Search for the cell housing the specified text and yield its [x, y] center coordinate. 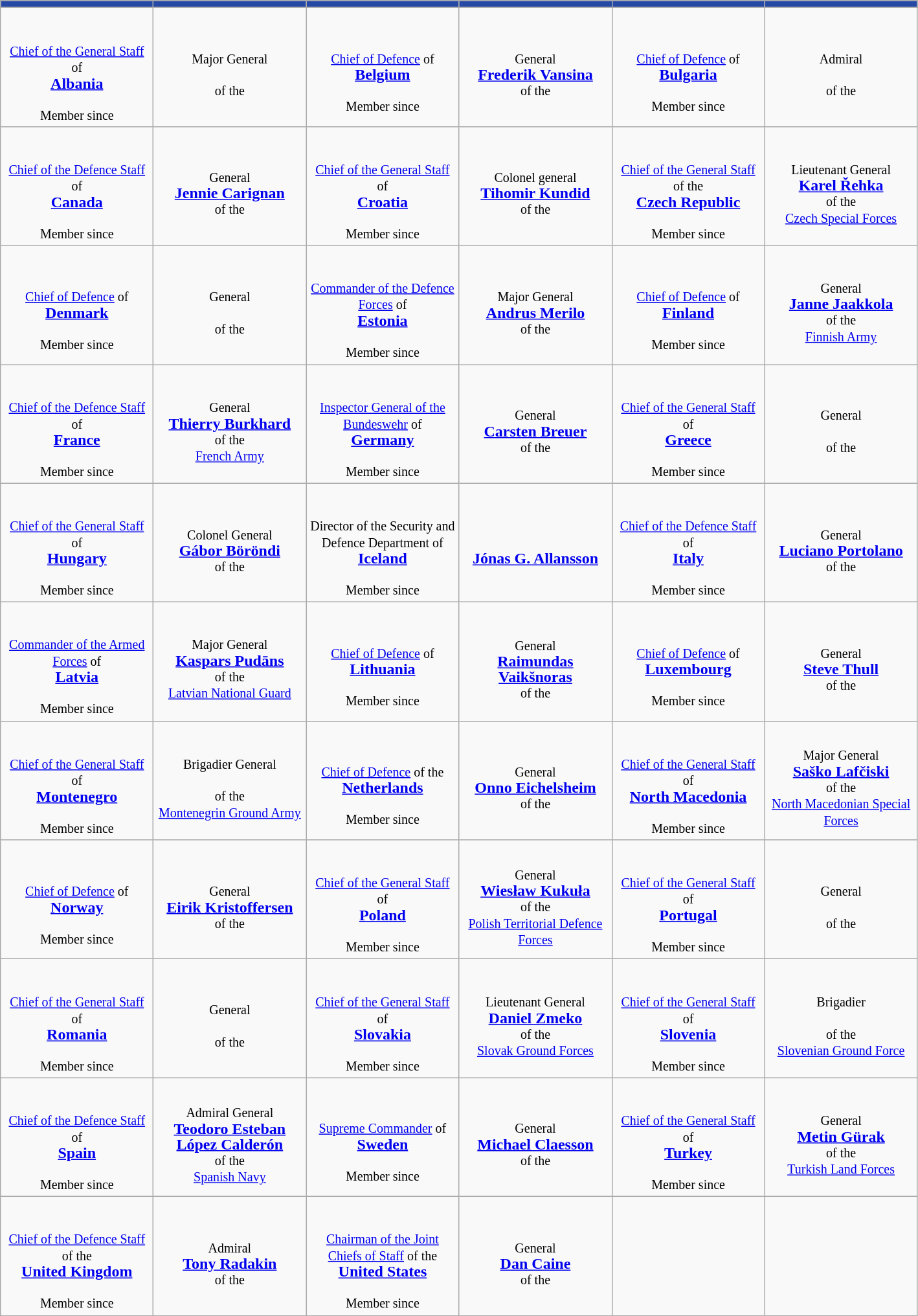
Chief of the Defence Staff ofCanadaMember since [77, 186]
GeneralRaimundas Vaikšnorasof the [535, 662]
Chief of the General Staff ofMontenegroMember since [77, 780]
Chief of the Defence Staff ofFranceMember since [77, 424]
Chief of the General Staff ofGreeceMember since [688, 424]
Major Generalof the [230, 67]
Major GeneralSaško Lafčiskiof the North Macedonian Special Forces [841, 780]
Chief of the General Staff of theCzech RepublicMember since [688, 186]
Brigadierof the Slovenian Ground Force [841, 1018]
Major GeneralAndrus Meriloof the [535, 305]
Lieutenant GeneralDaniel Zmekoof the Slovak Ground Forces [535, 1018]
GeneralLuciano Portolanoof the [841, 543]
Lieutenant GeneralKarel Řehkaof the Czech Special Forces [841, 186]
Chief of Defence ofLuxembourgMember since [688, 662]
Chief of Defence ofFinlandMember since [688, 305]
Chief of Defence ofBelgiumMember since [383, 67]
GeneralMichael Claessonof the [535, 1137]
Chief of the General Staff ofSloveniaMember since [688, 1018]
Chief of the General Staff ofTurkeyMember since [688, 1137]
Chief of the General Staff ofRomaniaMember since [77, 1018]
GeneralEirik Kristoffersenof the [230, 900]
Chief of the Defence Staff ofSpainMember since [77, 1137]
Chief of the General Staff ofPolandMember since [383, 900]
GeneralOnno Eichelsheimof the [535, 780]
Chief of the General Staff ofPortugalMember since [688, 900]
GeneralSteve Thullof the [841, 662]
Chief of the General Staff ofCroatiaMember since [383, 186]
GeneralDan Caineof the [535, 1256]
GeneralThierry Burkhardof the French Army [230, 424]
GeneralWiesław Kukułaof the Polish Territorial Defence Forces [535, 900]
GeneralCarsten Breuerof the [535, 424]
Colonel generalTihomir Kundidof the [535, 186]
Admiral GeneralTeodoro Esteban López Calderónof the Spanish Navy [230, 1137]
Chief of the Defence Staff ofItalyMember since [688, 543]
GeneralJennie Carignanof the [230, 186]
Colonel GeneralGábor Böröndiof the [230, 543]
Major GeneralKaspars Pudānsof the Latvian National Guard [230, 662]
Chief of the General Staff ofSlovakiaMember since [383, 1018]
Chief of Defence ofLithuaniaMember since [383, 662]
Director of the Security and Defence Department ofIcelandMember since [383, 543]
GeneralJanne Jaakkolaof the Finnish Army [841, 305]
Chief of Defence ofBulgariaMember since [688, 67]
Admiralof the [841, 67]
AdmiralTony Radakinof the [230, 1256]
Chief of the General Staff ofAlbaniaMember since [77, 67]
Brigadier Generalof the Montenegrin Ground Army [230, 780]
Inspector General of the Bundeswehr ofGermanyMember since [383, 424]
Chief of the General Staff ofHungaryMember since [77, 543]
Chief of Defence ofNorwayMember since [77, 900]
Commander of the Armed Forces ofLatviaMember since [77, 662]
Chief of Defence of theNetherlandsMember since [383, 780]
Chief of the Defence Staff of theUnited KingdomMember since [77, 1256]
Jónas G. Allansson [535, 543]
Chief of Defence ofDenmarkMember since [77, 305]
Commander of the Defence Forces ofEstoniaMember since [383, 305]
Chief of the General Staff ofNorth MacedoniaMember since [688, 780]
GeneralFrederik Vansinaof the [535, 67]
GeneralMetin Gürakof the Turkish Land Forces [841, 1137]
Supreme Commander ofSwedenMember since [383, 1137]
Chairman of the Joint Chiefs of Staff of theUnited StatesMember since [383, 1256]
